Return the (X, Y) coordinate for the center point of the cell that contains the specified text.  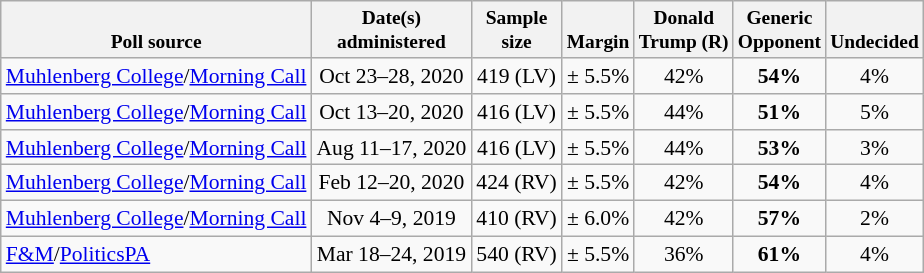
540 (RV) (516, 254)
36% (684, 254)
F&M/PoliticsPA (156, 254)
419 (LV) (516, 76)
Margin (598, 30)
Mar 18–24, 2019 (391, 254)
424 (RV) (516, 183)
5% (875, 112)
Oct 23–28, 2020 (391, 76)
± 6.0% (598, 219)
2% (875, 219)
Undecided (875, 30)
Samplesize (516, 30)
Oct 13–20, 2020 (391, 112)
Nov 4–9, 2019 (391, 219)
GenericOpponent (779, 30)
Aug 11–17, 2020 (391, 148)
Date(s)administered (391, 30)
Poll source (156, 30)
57% (779, 219)
51% (779, 112)
3% (875, 148)
410 (RV) (516, 219)
61% (779, 254)
DonaldTrump (R) (684, 30)
Feb 12–20, 2020 (391, 183)
53% (779, 148)
